Return [X, Y] of the center of cell containing provided text 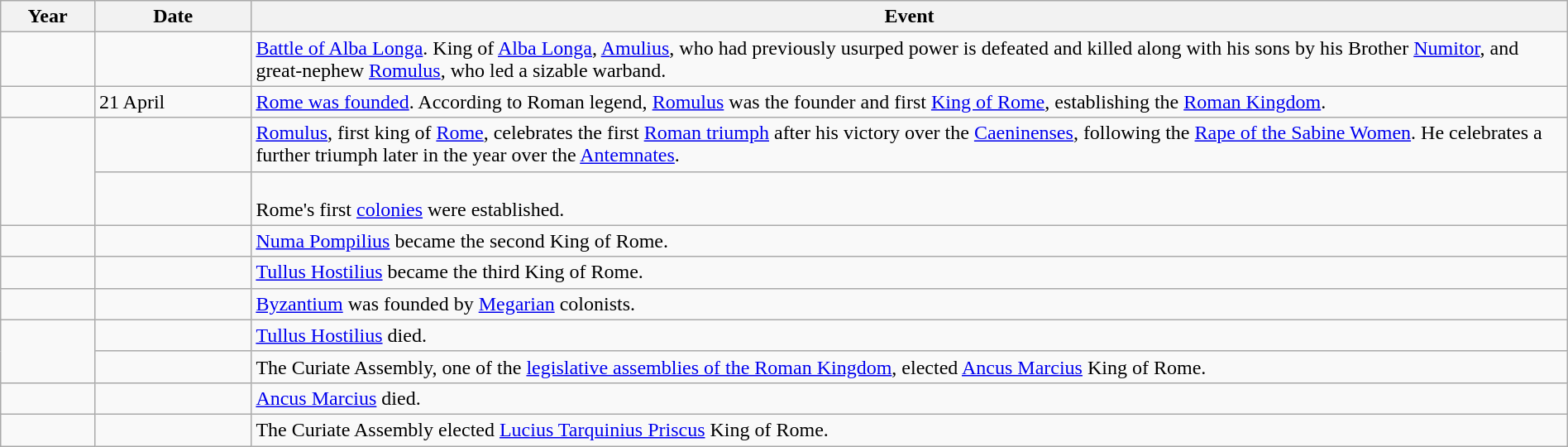
Rome's first colonies were established. [910, 199]
21 April [172, 102]
Byzantium was founded by Megarian colonists. [910, 304]
Numa Pompilius became the second King of Rome. [910, 241]
Event [910, 17]
Tullus Hostilius became the third King of Rome. [910, 272]
Ancus Marcius died. [910, 398]
Tullus Hostilius died. [910, 335]
Year [48, 17]
Date [172, 17]
The Curiate Assembly, one of the legislative assemblies of the Roman Kingdom, elected Ancus Marcius King of Rome. [910, 367]
The Curiate Assembly elected Lucius Tarquinius Priscus King of Rome. [910, 430]
Rome was founded. According to Roman legend, Romulus was the founder and first King of Rome, establishing the Roman Kingdom. [910, 102]
